Detect which cell encompasses the target text, then output its (x, y) center coordinate. 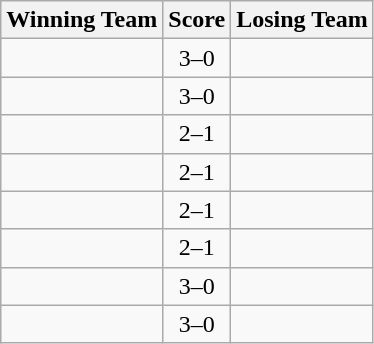
Score (197, 20)
Losing Team (302, 20)
Winning Team (82, 20)
